Return [x, y] of the center of cell containing provided text 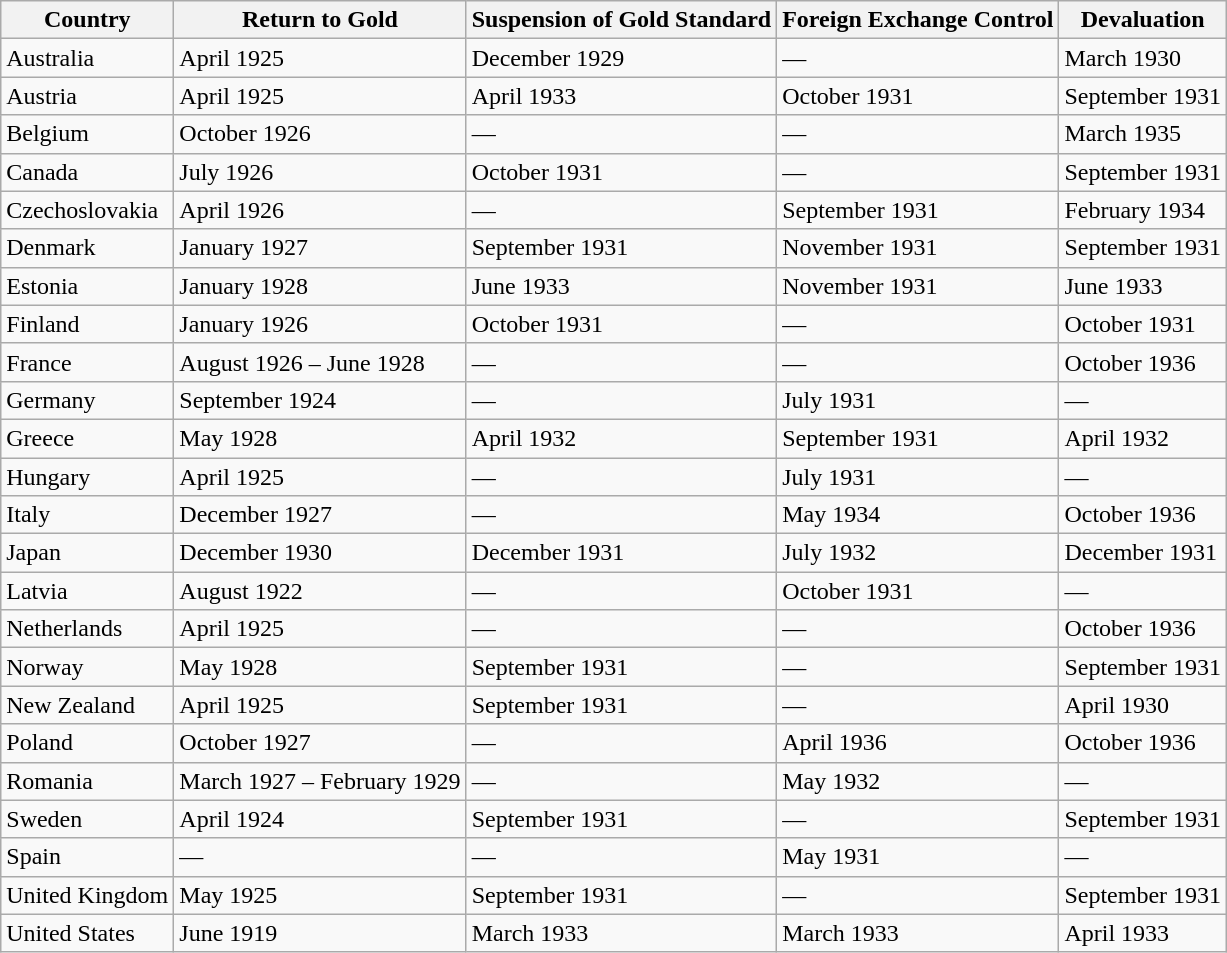
March 1930 [1143, 58]
August 1926 – June 1928 [320, 362]
United Kingdom [88, 895]
April 1926 [320, 210]
December 1927 [320, 515]
January 1928 [320, 286]
May 1925 [320, 895]
Poland [88, 743]
April 1936 [918, 743]
December 1930 [320, 553]
Latvia [88, 591]
Italy [88, 515]
July 1926 [320, 172]
Netherlands [88, 629]
New Zealand [88, 705]
August 1922 [320, 591]
September 1924 [320, 400]
October 1927 [320, 743]
Country [88, 20]
May 1934 [918, 515]
Sweden [88, 819]
Devaluation [1143, 20]
December 1929 [622, 58]
Japan [88, 553]
May 1931 [918, 857]
June 1919 [320, 933]
March 1927 – February 1929 [320, 781]
Norway [88, 667]
United States [88, 933]
Suspension of Gold Standard [622, 20]
Return to Gold [320, 20]
Finland [88, 324]
Canada [88, 172]
July 1932 [918, 553]
Denmark [88, 248]
Belgium [88, 134]
April 1924 [320, 819]
March 1935 [1143, 134]
Austria [88, 96]
France [88, 362]
February 1934 [1143, 210]
October 1926 [320, 134]
Foreign Exchange Control [918, 20]
May 1932 [918, 781]
January 1927 [320, 248]
Romania [88, 781]
Estonia [88, 286]
Spain [88, 857]
Germany [88, 400]
Hungary [88, 477]
Australia [88, 58]
April 1930 [1143, 705]
January 1926 [320, 324]
Greece [88, 438]
Czechoslovakia [88, 210]
